Provide the [X, Y] coordinate of the cell's center where the given text is located.  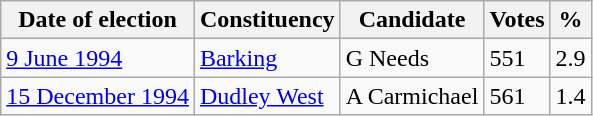
9 June 1994 [98, 58]
Barking [267, 58]
2.9 [570, 58]
551 [517, 58]
561 [517, 96]
% [570, 20]
Date of election [98, 20]
A Carmichael [412, 96]
Constituency [267, 20]
1.4 [570, 96]
Dudley West [267, 96]
Votes [517, 20]
15 December 1994 [98, 96]
G Needs [412, 58]
Candidate [412, 20]
